Scan for the cell matching the given text and deliver its (x, y) coordinate at center. 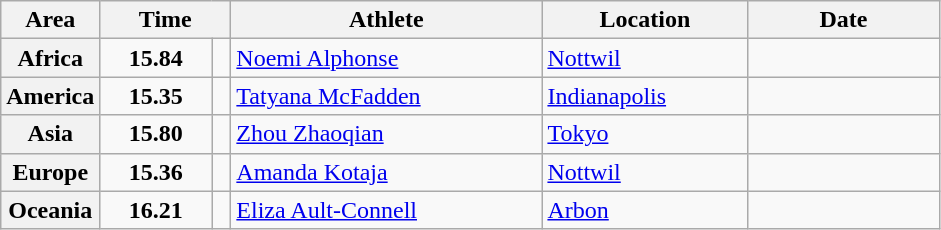
16.21 (156, 210)
Africa (50, 58)
15.80 (156, 134)
15.84 (156, 58)
Indianapolis (645, 96)
Oceania (50, 210)
Date (844, 20)
Asia (50, 134)
Tokyo (645, 134)
Time (166, 20)
Noemi Alphonse (386, 58)
Tatyana McFadden (386, 96)
15.35 (156, 96)
Arbon (645, 210)
15.36 (156, 172)
Zhou Zhaoqian (386, 134)
Amanda Kotaja (386, 172)
Location (645, 20)
Eliza Ault-Connell (386, 210)
Europe (50, 172)
Athlete (386, 20)
Area (50, 20)
America (50, 96)
